Locate the cell with the specified text and output its [x, y] center coordinate. 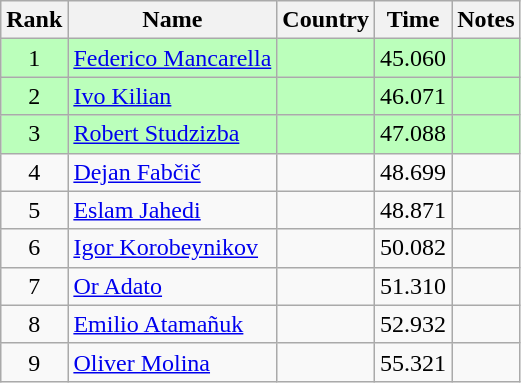
9 [34, 362]
51.310 [414, 286]
50.082 [414, 248]
46.071 [414, 96]
Ivo Kilian [172, 96]
48.699 [414, 172]
2 [34, 96]
Federico Mancarella [172, 58]
Name [172, 20]
47.088 [414, 134]
Robert Studzizba [172, 134]
6 [34, 248]
3 [34, 134]
1 [34, 58]
45.060 [414, 58]
Emilio Atamañuk [172, 324]
7 [34, 286]
Igor Korobeynikov [172, 248]
Country [326, 20]
Rank [34, 20]
Oliver Molina [172, 362]
Notes [486, 20]
52.932 [414, 324]
8 [34, 324]
Time [414, 20]
Eslam Jahedi [172, 210]
Dejan Fabčič [172, 172]
Or Adato [172, 286]
5 [34, 210]
55.321 [414, 362]
4 [34, 172]
48.871 [414, 210]
